Locate the cell with the specified text and output its (x, y) center coordinate. 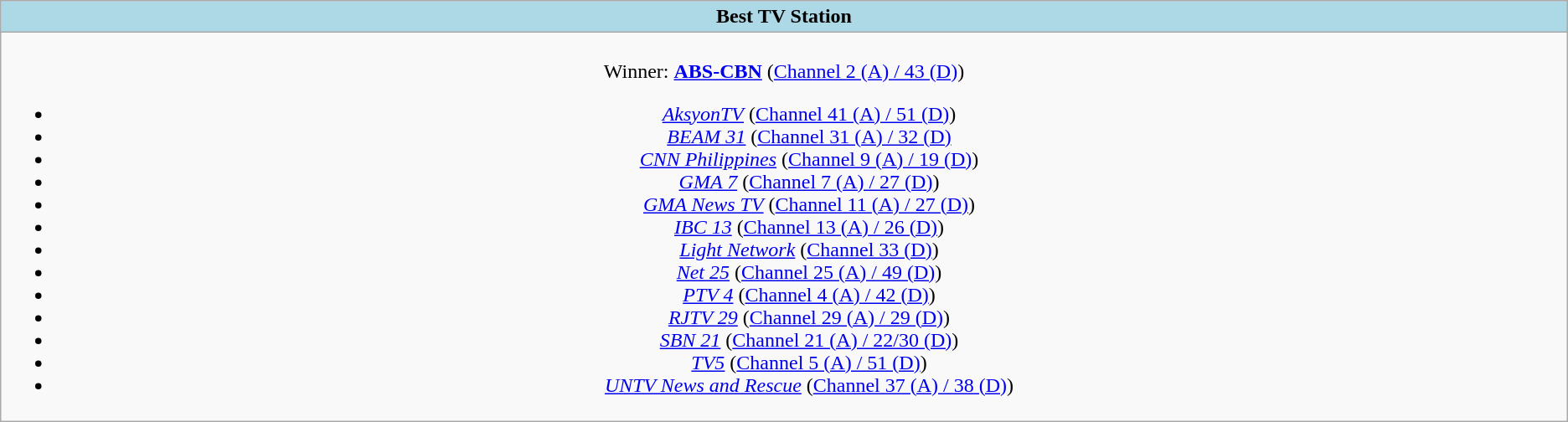
Best TV Station (784, 17)
